Return the (x, y) coordinate for the center point of the cell that contains the specified text.  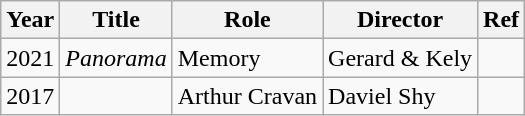
Gerard & Kely (400, 58)
Role (247, 20)
Panorama (116, 58)
Arthur Cravan (247, 96)
Director (400, 20)
Year (30, 20)
Title (116, 20)
Daviel Shy (400, 96)
2021 (30, 58)
2017 (30, 96)
Ref (502, 20)
Memory (247, 58)
